Determine the (X, Y) coordinate at the center of the cell enclosing the given text.  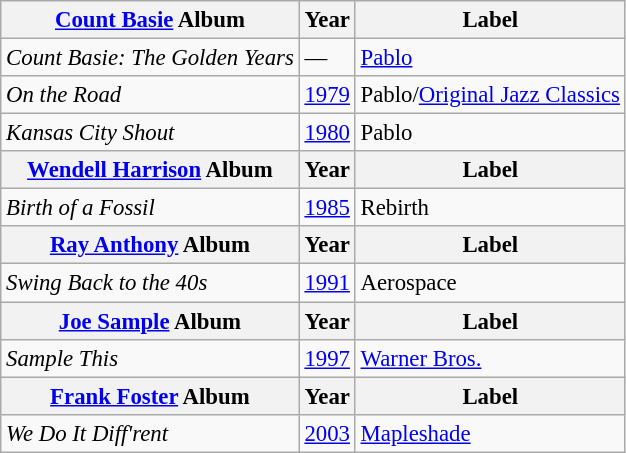
Count Basie: The Golden Years (150, 58)
Count Basie Album (150, 20)
Pablo/Original Jazz Classics (490, 95)
Birth of a Fossil (150, 208)
1997 (327, 358)
2003 (327, 433)
Sample This (150, 358)
Wendell Harrison Album (150, 170)
Joe Sample Album (150, 321)
We Do It Diff'rent (150, 433)
Aerospace (490, 283)
Swing Back to the 40s (150, 283)
Rebirth (490, 208)
1980 (327, 133)
1979 (327, 95)
On the Road (150, 95)
— (327, 58)
Frank Foster Album (150, 396)
Mapleshade (490, 433)
Warner Bros. (490, 358)
1991 (327, 283)
Kansas City Shout (150, 133)
Ray Anthony Album (150, 245)
1985 (327, 208)
